From the cell containing the given text, extract its center point as [x, y] coordinate. 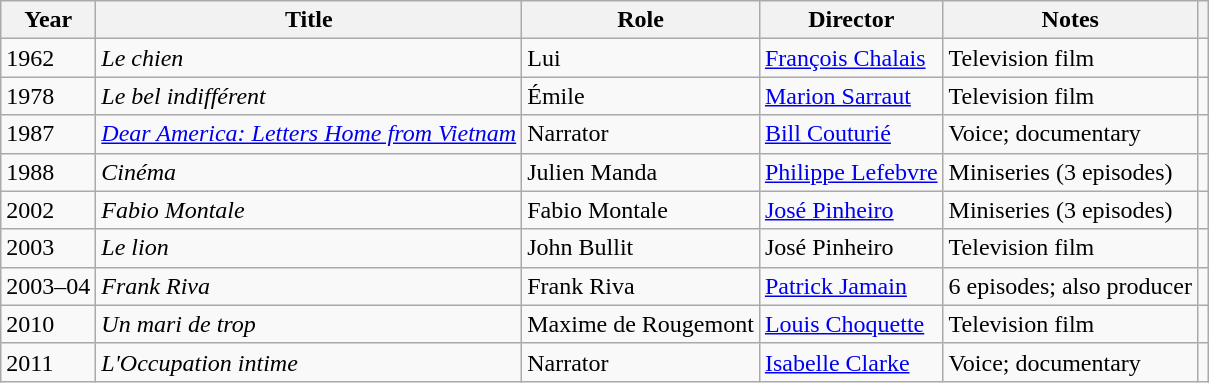
Isabelle Clarke [851, 362]
Bill Couturié [851, 134]
1978 [48, 96]
Notes [1070, 20]
2003–04 [48, 286]
2003 [48, 248]
2011 [48, 362]
L'Occupation intime [309, 362]
John Bullit [641, 248]
1988 [48, 172]
Émile [641, 96]
Le lion [309, 248]
Le bel indifférent [309, 96]
2002 [48, 210]
Year [48, 20]
Dear America: Letters Home from Vietnam [309, 134]
Cinéma [309, 172]
Director [851, 20]
François Chalais [851, 58]
6 episodes; also producer [1070, 286]
Un mari de trop [309, 324]
Louis Choquette [851, 324]
2010 [48, 324]
Marion Sarraut [851, 96]
Julien Manda [641, 172]
Patrick Jamain [851, 286]
1962 [48, 58]
Lui [641, 58]
1987 [48, 134]
Title [309, 20]
Role [641, 20]
Maxime de Rougemont [641, 324]
Philippe Lefebvre [851, 172]
Le chien [309, 58]
